Scan for the cell matching the given text and deliver its [x, y] coordinate at center. 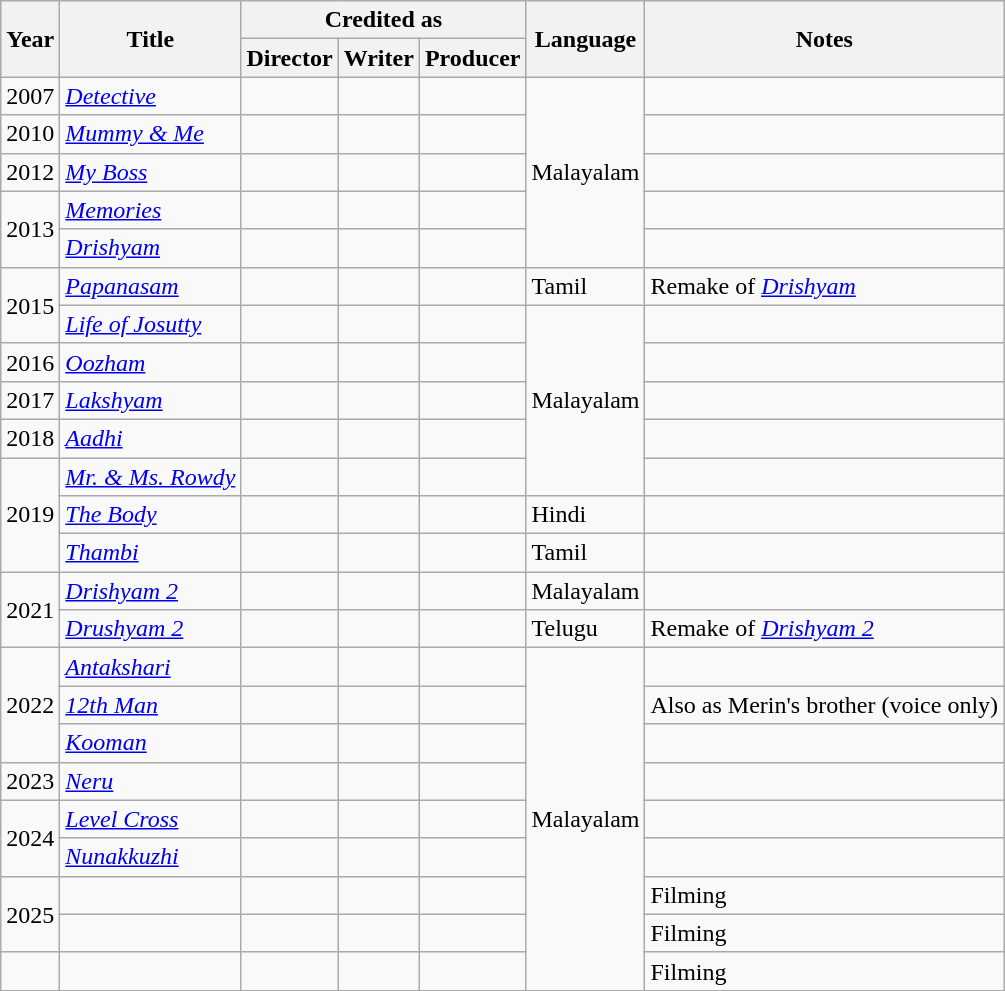
Year [30, 39]
Mummy & Me [150, 134]
Oozham [150, 362]
2024 [30, 838]
2021 [30, 610]
Thambi [150, 553]
Remake of Drishyam 2 [824, 629]
12th Man [150, 705]
Antakshari [150, 667]
Detective [150, 96]
Lakshyam [150, 400]
2010 [30, 134]
2015 [30, 305]
My Boss [150, 172]
2019 [30, 515]
Aadhi [150, 438]
2022 [30, 705]
2007 [30, 96]
Also as Merin's brother (voice only) [824, 705]
Level Cross [150, 819]
Nunakkuzhi [150, 857]
Title [150, 39]
2012 [30, 172]
2018 [30, 438]
Director [290, 58]
Remake of Drishyam [824, 286]
Credited as [384, 20]
2017 [30, 400]
Drushyam 2 [150, 629]
Drishyam [150, 248]
2023 [30, 781]
Memories [150, 210]
Language [586, 39]
Producer [472, 58]
Writer [378, 58]
Kooman [150, 743]
2025 [30, 914]
2016 [30, 362]
The Body [150, 515]
Notes [824, 39]
Mr. & Ms. Rowdy [150, 477]
Papanasam [150, 286]
Life of Josutty [150, 324]
Hindi [586, 515]
Telugu [586, 629]
2013 [30, 229]
Neru [150, 781]
Drishyam 2 [150, 591]
